Capture the cell that displays the provided text and extract its (X, Y) central coordinate. 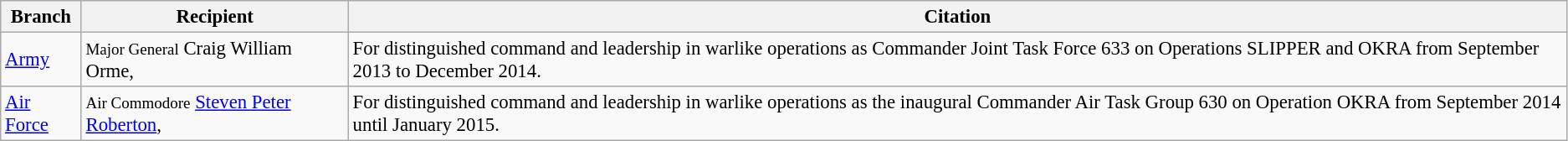
Citation (957, 17)
Major General Craig William Orme, (214, 60)
Air Commodore Steven Peter Roberton, (214, 114)
Army (41, 60)
Branch (41, 17)
Recipient (214, 17)
Air Force (41, 114)
